Search for the cell housing the specified text and yield its (x, y) center coordinate. 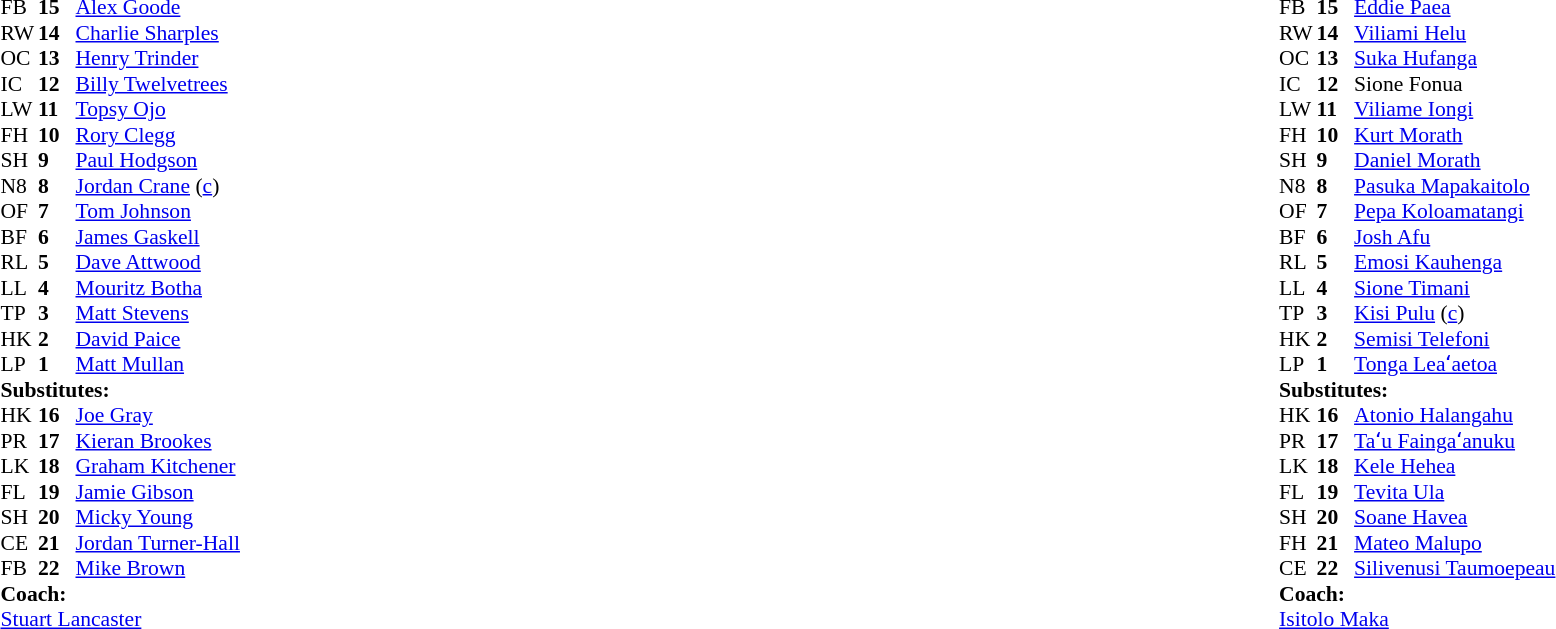
Dave Attwood (158, 263)
Tonga Leaʻaetoa (1454, 365)
Viliami Helu (1454, 33)
Billy Twelvetrees (158, 84)
FB (19, 569)
Silivenusi Taumoepeau (1454, 569)
Mike Brown (158, 569)
Kieran Brookes (158, 441)
Henry Trinder (158, 59)
Josh Afu (1454, 237)
Charlie Sharples (158, 33)
Graham Kitchener (158, 467)
Emosi Kauhenga (1454, 263)
David Paice (158, 339)
Tom Johnson (158, 211)
Pepa Koloamatangi (1454, 211)
Viliame Iongi (1454, 109)
Matt Stevens (158, 313)
Joe Gray (158, 415)
Topsy Ojo (158, 109)
Kurt Morath (1454, 135)
Suka Hufanga (1454, 59)
Kele Hehea (1454, 467)
Sione Timani (1454, 288)
Soane Havea (1454, 517)
Matt Mullan (158, 365)
Jordan Crane (c) (158, 186)
Kisi Pulu (c) (1454, 313)
Micky Young (158, 517)
Sione Fonua (1454, 84)
Mateo Malupo (1454, 543)
Semisi Telefoni (1454, 339)
Atonio Halangahu (1454, 415)
Daniel Morath (1454, 161)
James Gaskell (158, 237)
Jamie Gibson (158, 492)
Mouritz Botha (158, 288)
Jordan Turner-Hall (158, 543)
Pasuka Mapakaitolo (1454, 186)
Taʻu Faingaʻanuku (1454, 441)
Rory Clegg (158, 135)
Paul Hodgson (158, 161)
Tevita Ula (1454, 492)
